Capture the cell that displays the provided text and extract its (x, y) central coordinate. 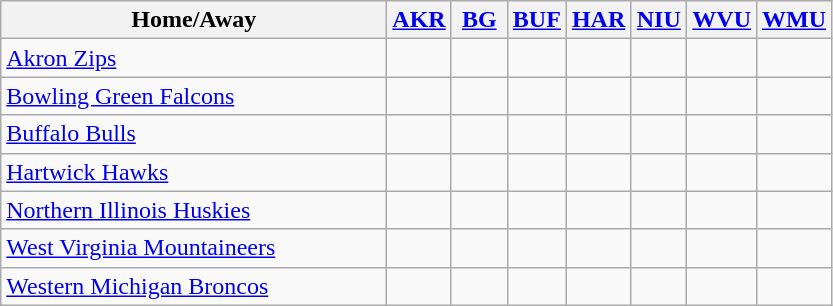
AKR (419, 20)
WMU (794, 20)
Akron Zips (194, 58)
BUF (536, 20)
BG (479, 20)
Western Michigan Broncos (194, 286)
Bowling Green Falcons (194, 96)
West Virginia Mountaineers (194, 248)
Northern Illinois Huskies (194, 210)
WVU (722, 20)
Home/Away (194, 20)
Hartwick Hawks (194, 172)
Buffalo Bulls (194, 134)
NIU (659, 20)
HAR (598, 20)
